Extract the (X, Y) coordinate from the center of the cell holding the provided text.  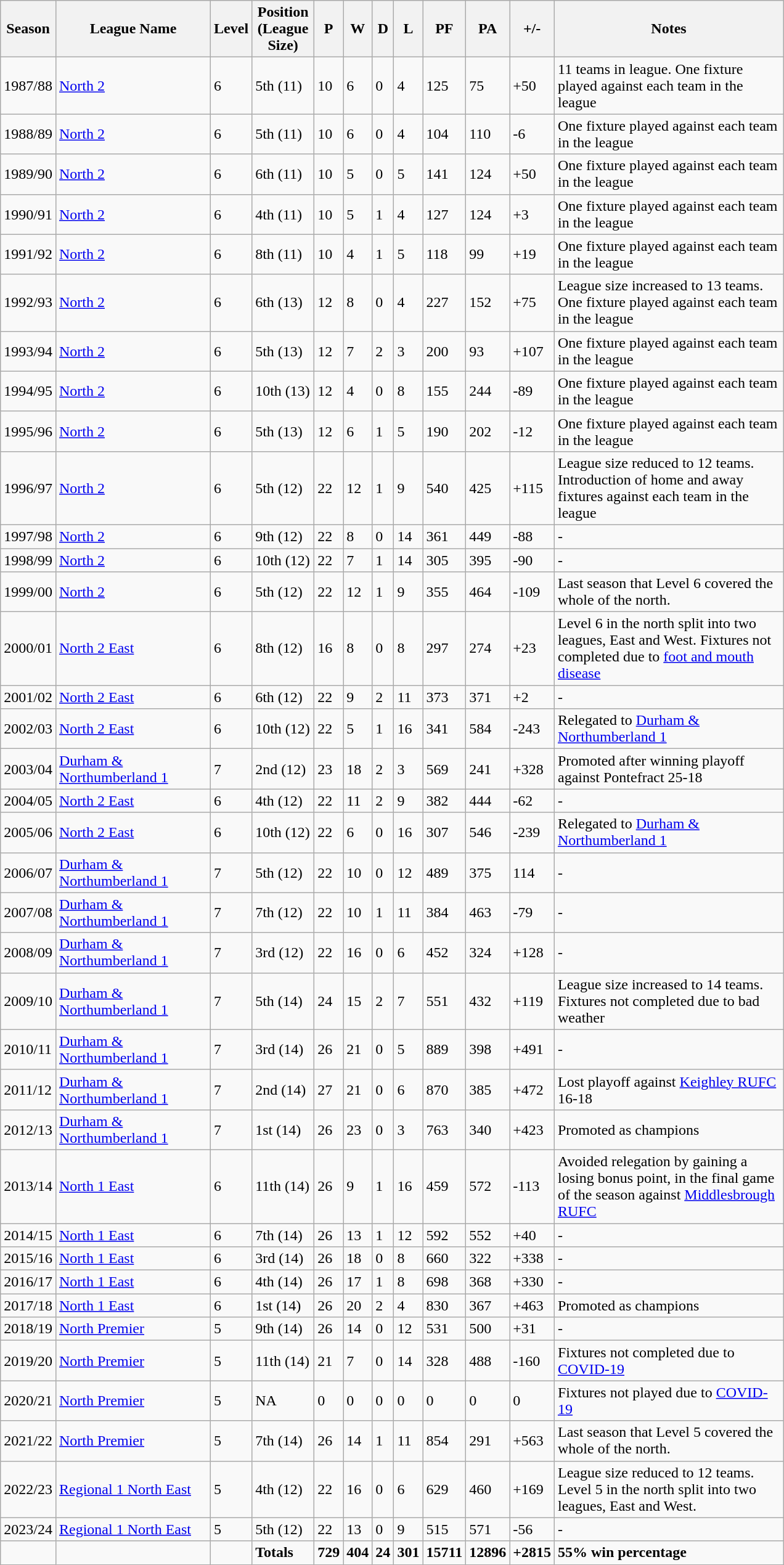
-109 (533, 592)
+75 (533, 303)
+423 (533, 1129)
398 (488, 1049)
870 (444, 1090)
+169 (533, 1489)
15711 (444, 1553)
118 (444, 254)
8th (11) (284, 254)
+491 (533, 1049)
1988/89 (28, 134)
361 (444, 536)
2017/18 (28, 1306)
League Name (133, 29)
League size increased to 13 teams. One fixture played against each team in the league (668, 303)
2023/24 (28, 1529)
2001/02 (28, 697)
500 (488, 1329)
371 (488, 697)
55% win percentage (668, 1553)
27 (329, 1090)
PF (444, 29)
Last season that Level 5 covered the whole of the north. (668, 1441)
854 (444, 1441)
Notes (668, 29)
Lost playoff against Keighley RUFC 16-18 (668, 1090)
488 (488, 1361)
572 (488, 1186)
291 (488, 1441)
2003/04 (28, 769)
729 (329, 1553)
244 (488, 391)
PA (488, 29)
-239 (533, 832)
460 (488, 1489)
324 (488, 953)
274 (488, 648)
2009/10 (28, 1001)
15 (357, 1001)
+128 (533, 953)
382 (444, 801)
301 (408, 1553)
425 (488, 488)
340 (488, 1129)
Last season that Level 6 covered the whole of the north. (668, 592)
2002/03 (28, 729)
+31 (533, 1329)
Level 6 in the north split into two leagues, East and West. Fixtures not completed due to foot and mouth disease (668, 648)
1997/98 (28, 536)
464 (488, 592)
2020/21 (28, 1400)
385 (488, 1090)
1996/97 (28, 488)
-12 (533, 431)
368 (488, 1282)
2nd (12) (284, 769)
4th (14) (284, 1282)
202 (488, 431)
1992/93 (28, 303)
1995/96 (28, 431)
444 (488, 801)
2007/08 (28, 912)
+3 (533, 215)
1994/95 (28, 391)
17 (357, 1282)
+338 (533, 1259)
+40 (533, 1235)
W (357, 29)
373 (444, 697)
200 (444, 351)
2006/07 (28, 873)
1987/88 (28, 86)
7th (12) (284, 912)
Fixtures not completed due to COVID-19 (668, 1361)
12896 (488, 1553)
+330 (533, 1282)
322 (488, 1259)
698 (444, 1282)
114 (533, 873)
2000/01 (28, 648)
1990/91 (28, 215)
104 (444, 134)
League size reduced to 12 teams. Introduction of home and away fixtures against each team in the league (668, 488)
2021/22 (28, 1441)
6th (12) (284, 697)
11 teams in league. One fixture played against each team in the league (668, 86)
328 (444, 1361)
+19 (533, 254)
9th (12) (284, 536)
2005/06 (28, 832)
432 (488, 1001)
546 (488, 832)
889 (444, 1049)
3rd (12) (284, 953)
-89 (533, 391)
2015/16 (28, 1259)
P (329, 29)
Position (League Size) (284, 29)
127 (444, 215)
8th (12) (284, 648)
2004/05 (28, 801)
10th (13) (284, 391)
Totals (284, 1553)
367 (488, 1306)
20 (357, 1306)
-62 (533, 801)
830 (444, 1306)
571 (488, 1529)
4th (11) (284, 215)
-243 (533, 729)
152 (488, 303)
L (408, 29)
2011/12 (28, 1090)
341 (444, 729)
584 (488, 729)
+472 (533, 1090)
355 (444, 592)
-90 (533, 560)
5th (14) (284, 1001)
125 (444, 86)
515 (444, 1529)
99 (488, 254)
Promoted after winning playoff against Pontefract 25-18 (668, 769)
307 (444, 832)
+2 (533, 697)
552 (488, 1235)
404 (357, 1553)
1993/94 (28, 351)
2019/20 (28, 1361)
+/- (533, 29)
660 (444, 1259)
-79 (533, 912)
569 (444, 769)
2022/23 (28, 1489)
227 (444, 303)
155 (444, 391)
2014/15 (28, 1235)
395 (488, 560)
-56 (533, 1529)
2010/11 (28, 1049)
305 (444, 560)
1999/00 (28, 592)
6th (13) (284, 303)
+23 (533, 648)
459 (444, 1186)
D (383, 29)
489 (444, 873)
Level (232, 29)
241 (488, 769)
9th (14) (284, 1329)
141 (444, 174)
+107 (533, 351)
Fixtures not played due to COVID-19 (668, 1400)
190 (444, 431)
531 (444, 1329)
-113 (533, 1186)
93 (488, 351)
1989/90 (28, 174)
2013/14 (28, 1186)
+328 (533, 769)
+119 (533, 1001)
110 (488, 134)
540 (444, 488)
75 (488, 86)
375 (488, 873)
+2815 (533, 1553)
629 (444, 1489)
763 (444, 1129)
384 (444, 912)
2nd (14) (284, 1090)
449 (488, 536)
+563 (533, 1441)
League size reduced to 12 teams. Level 5 in the north split into two leagues, East and West. (668, 1489)
2018/19 (28, 1329)
Avoided relegation by gaining a losing bonus point, in the final game of the season against Middlesbrough RUFC (668, 1186)
6th (11) (284, 174)
592 (444, 1235)
2016/17 (28, 1282)
2012/13 (28, 1129)
452 (444, 953)
2008/09 (28, 953)
1998/99 (28, 560)
-88 (533, 536)
1991/92 (28, 254)
NA (284, 1400)
+115 (533, 488)
-160 (533, 1361)
551 (444, 1001)
+463 (533, 1306)
-6 (533, 134)
Season (28, 29)
463 (488, 912)
League size increased to 14 teams. Fixtures not completed due to bad weather (668, 1001)
297 (444, 648)
